For the text-containing cell, return its midpoint in (x, y) coordinate format. 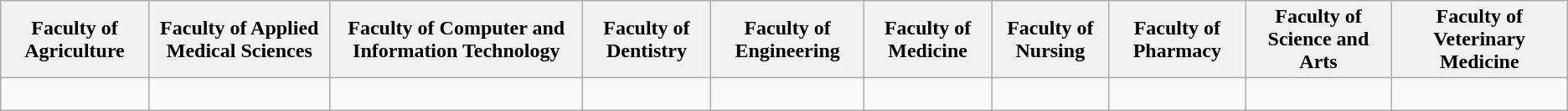
Faculty of Pharmacy (1178, 40)
Faculty of Computer and Information Technology (456, 40)
Faculty of Agriculture (75, 40)
Faculty of Dentistry (647, 40)
Faculty of Medicine (928, 40)
Faculty of Veterinary Medicine (1479, 40)
Faculty of Science and Arts (1318, 40)
Faculty of Applied Medical Sciences (240, 40)
Faculty of Engineering (787, 40)
Faculty of Nursing (1050, 40)
